Provide the (X, Y) coordinate of the cell's center where the given text is located.  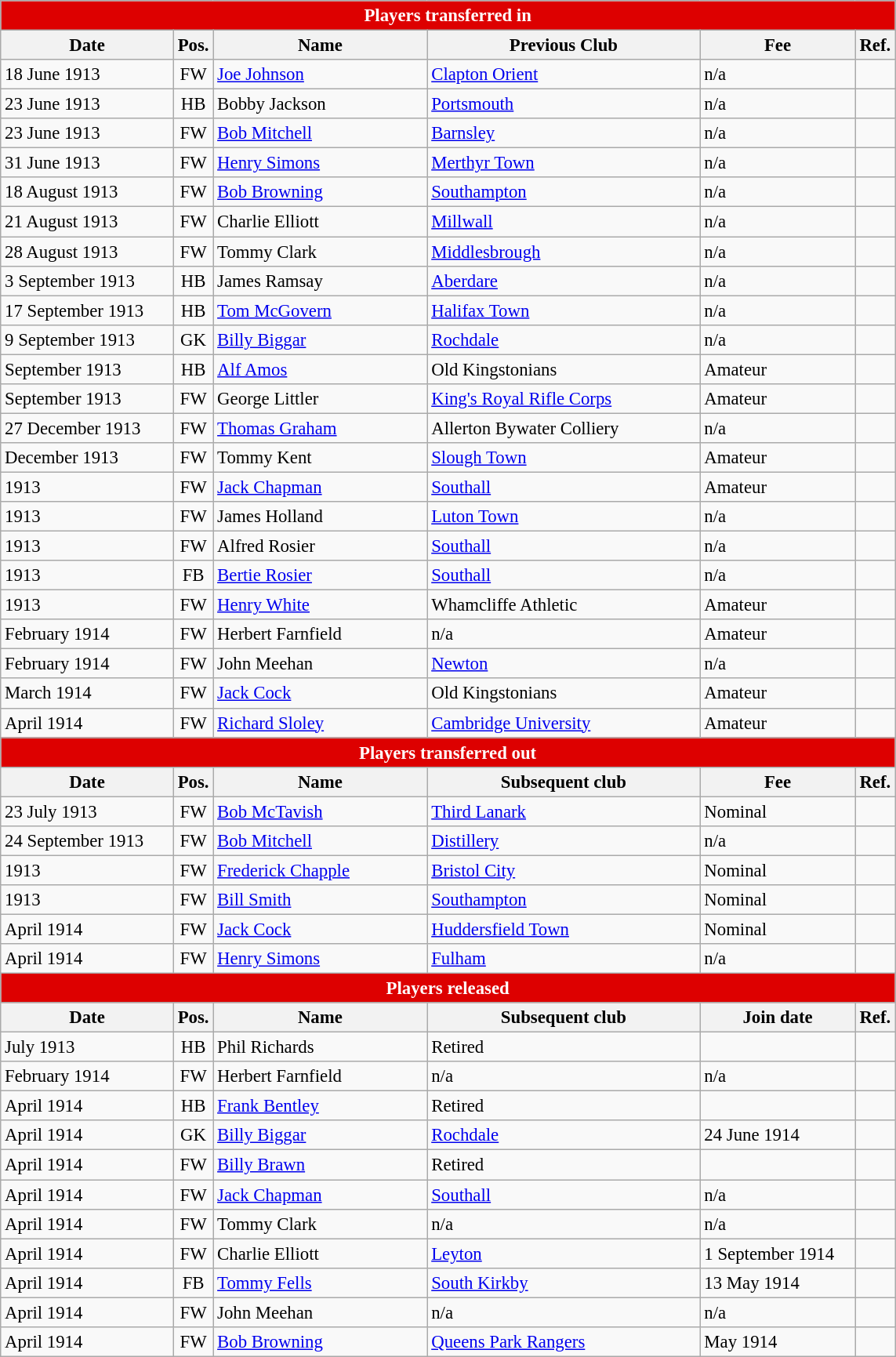
King's Royal Rifle Corps (564, 399)
George Littler (320, 399)
Queens Park Rangers (564, 1342)
Newton (564, 664)
Slough Town (564, 458)
Halifax Town (564, 310)
21 August 1913 (88, 222)
Tom McGovern (320, 310)
Huddersfield Town (564, 929)
James Ramsay (320, 281)
Previous Club (564, 45)
Alf Amos (320, 369)
Allerton Bywater Colliery (564, 428)
Players released (448, 989)
31 June 1913 (88, 163)
Bobby Jackson (320, 104)
Alfred Rosier (320, 546)
27 December 1913 (88, 428)
December 1913 (88, 458)
28 August 1913 (88, 252)
Joe Johnson (320, 74)
Distillery (564, 841)
17 September 1913 (88, 310)
Aberdare (564, 281)
South Kirkby (564, 1283)
James Holland (320, 517)
Barnsley (564, 133)
Join date (778, 1018)
1 September 1914 (778, 1254)
13 May 1914 (778, 1283)
Phil Richards (320, 1047)
Tommy Kent (320, 458)
Tommy Fells (320, 1283)
July 1913 (88, 1047)
Bristol City (564, 870)
Richard Sloley (320, 723)
Frederick Chapple (320, 870)
Players transferred in (448, 16)
May 1914 (778, 1342)
Frank Bentley (320, 1106)
Billy Brawn (320, 1165)
23 July 1913 (88, 811)
Third Lanark (564, 811)
18 August 1913 (88, 192)
3 September 1913 (88, 281)
Henry White (320, 605)
24 September 1913 (88, 841)
Thomas Graham (320, 428)
24 June 1914 (778, 1136)
Middlesbrough (564, 252)
Portsmouth (564, 104)
Clapton Orient (564, 74)
Bertie Rosier (320, 575)
9 September 1913 (88, 339)
Bob McTavish (320, 811)
Merthyr Town (564, 163)
Millwall (564, 222)
Fulham (564, 959)
Players transferred out (448, 753)
March 1914 (88, 694)
Whamcliffe Athletic (564, 605)
Leyton (564, 1254)
Cambridge University (564, 723)
Luton Town (564, 517)
18 June 1913 (88, 74)
Bill Smith (320, 900)
